Locate the cell with the specified text and output its (x, y) center coordinate. 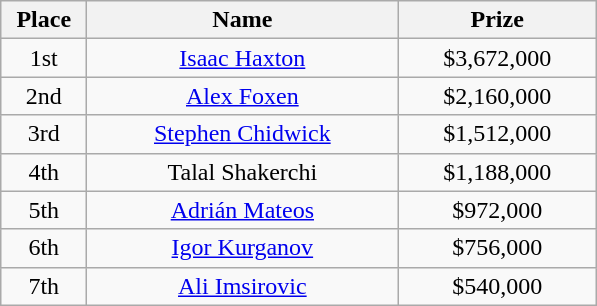
1st (44, 58)
$3,672,000 (498, 58)
Talal Shakerchi (242, 172)
Place (44, 20)
Isaac Haxton (242, 58)
6th (44, 248)
4th (44, 172)
Igor Kurganov (242, 248)
Ali Imsirovic (242, 286)
5th (44, 210)
Adrián Mateos (242, 210)
Name (242, 20)
$1,512,000 (498, 134)
$540,000 (498, 286)
Alex Foxen (242, 96)
$1,188,000 (498, 172)
Prize (498, 20)
$2,160,000 (498, 96)
$756,000 (498, 248)
3rd (44, 134)
2nd (44, 96)
7th (44, 286)
Stephen Chidwick (242, 134)
$972,000 (498, 210)
